Pinpoint the cell where the given text exists, returning its [X, Y] midpoint coordinate. 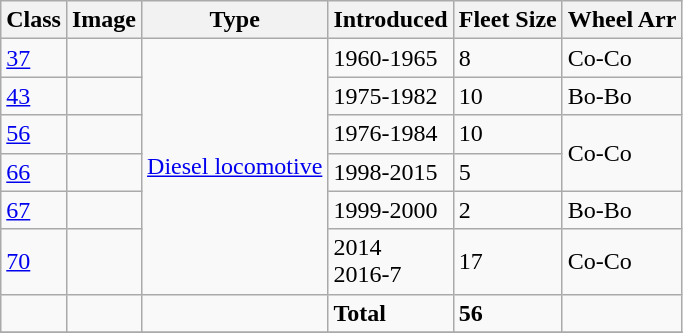
Diesel locomotive [235, 166]
67 [34, 210]
37 [34, 58]
66 [34, 172]
1998-2015 [390, 172]
Wheel Arr [622, 20]
43 [34, 96]
Total [390, 313]
8 [508, 58]
1976-1984 [390, 134]
5 [508, 172]
1960-1965 [390, 58]
1999-2000 [390, 210]
Image [104, 20]
70 [34, 262]
Class [34, 20]
17 [508, 262]
Fleet Size [508, 20]
1975-1982 [390, 96]
Type [235, 20]
Introduced [390, 20]
2 [508, 210]
20142016-7 [390, 262]
